Scan for the cell matching the given text and deliver its (x, y) coordinate at center. 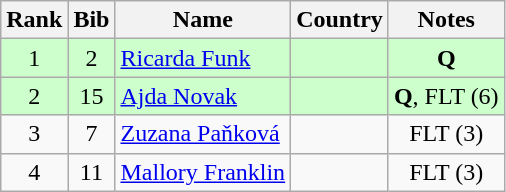
4 (34, 172)
Zuzana Paňková (203, 134)
7 (92, 134)
1 (34, 58)
Mallory Franklin (203, 172)
Name (203, 20)
Bib (92, 20)
Rank (34, 20)
11 (92, 172)
15 (92, 96)
Country (340, 20)
Ricarda Funk (203, 58)
Ajda Novak (203, 96)
Q, FLT (6) (446, 96)
Q (446, 58)
Notes (446, 20)
3 (34, 134)
